Return [x, y] of the center of cell containing provided text 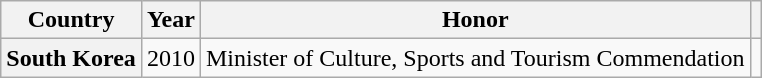
Year [170, 20]
Honor [475, 20]
Minister of Culture, Sports and Tourism Commendation [475, 58]
Country [72, 20]
South Korea [72, 58]
2010 [170, 58]
